Scan for the cell matching the given text and deliver its [x, y] coordinate at center. 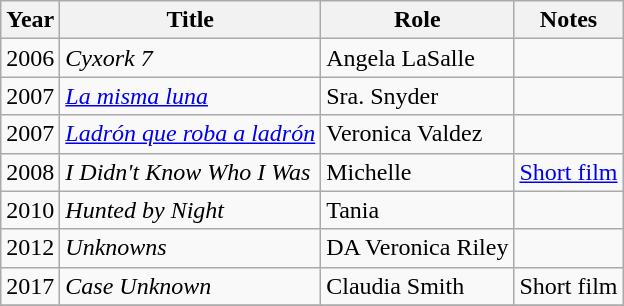
I Didn't Know Who I Was [190, 172]
2008 [30, 172]
Ladrón que roba a ladrón [190, 134]
Veronica Valdez [418, 134]
DA Veronica Riley [418, 248]
Michelle [418, 172]
Cyxork 7 [190, 58]
Claudia Smith [418, 286]
2010 [30, 210]
Sra. Snyder [418, 96]
2006 [30, 58]
2017 [30, 286]
Title [190, 20]
Role [418, 20]
Unknowns [190, 248]
Case Unknown [190, 286]
La misma luna [190, 96]
Angela LaSalle [418, 58]
2012 [30, 248]
Year [30, 20]
Tania [418, 210]
Notes [568, 20]
Hunted by Night [190, 210]
